Detect which cell encompasses the target text, then output its [X, Y] center coordinate. 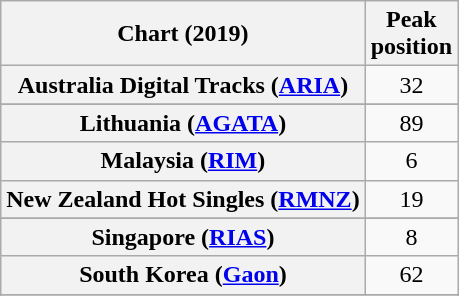
62 [411, 275]
89 [411, 123]
Chart (2019) [183, 34]
6 [411, 161]
Malaysia (RIM) [183, 161]
Lithuania (AGATA) [183, 123]
New Zealand Hot Singles (RMNZ) [183, 199]
South Korea (Gaon) [183, 275]
8 [411, 237]
19 [411, 199]
Australia Digital Tracks (ARIA) [183, 85]
32 [411, 85]
Peakposition [411, 34]
Singapore (RIAS) [183, 237]
